Pinpoint the cell where the given text exists, returning its (x, y) midpoint coordinate. 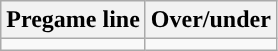
Pregame line (74, 20)
Over/under (210, 20)
